Search for the cell housing the specified text and yield its [x, y] center coordinate. 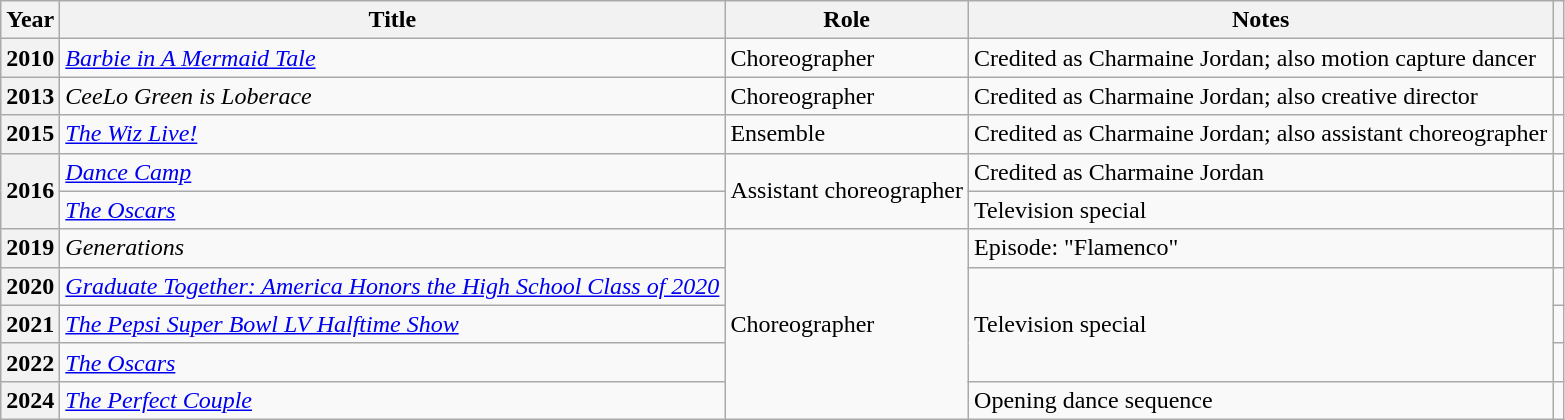
2021 [30, 324]
Graduate Together: America Honors the High School Class of 2020 [392, 286]
The Pepsi Super Bowl LV Halftime Show [392, 324]
2022 [30, 362]
Role [847, 20]
2016 [30, 191]
Credited as Charmaine Jordan; also motion capture dancer [1261, 58]
The Perfect Couple [392, 400]
Credited as Charmaine Jordan [1261, 172]
Barbie in A Mermaid Tale [392, 58]
2010 [30, 58]
Year [30, 20]
Credited as Charmaine Jordan; also creative director [1261, 96]
2019 [30, 248]
Credited as Charmaine Jordan; also assistant choreographer [1261, 134]
The Wiz Live! [392, 134]
2015 [30, 134]
Ensemble [847, 134]
Dance Camp [392, 172]
2024 [30, 400]
Notes [1261, 20]
2020 [30, 286]
Opening dance sequence [1261, 400]
2013 [30, 96]
Generations [392, 248]
CeeLo Green is Loberace [392, 96]
Episode: "Flamenco" [1261, 248]
Assistant choreographer [847, 191]
Title [392, 20]
